Scan for the cell matching the given text and deliver its (X, Y) coordinate at center. 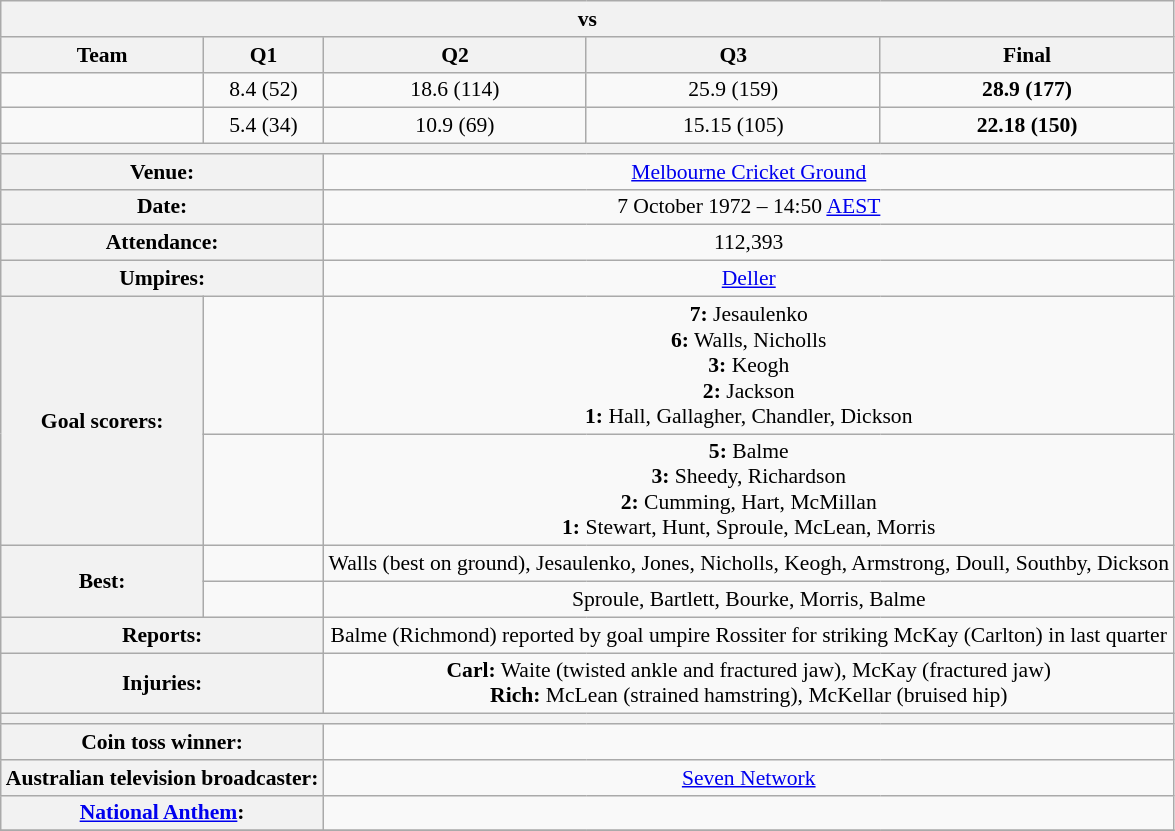
Final (1027, 55)
Seven Network (748, 778)
Coin toss winner: (162, 742)
Walls (best on ground), Jesaulenko, Jones, Nicholls, Keogh, Armstrong, Doull, Southby, Dickson (748, 564)
Team (102, 55)
Q1 (263, 55)
Goal scorers: (102, 421)
Balme (Richmond) reported by goal umpire Rossiter for striking McKay (Carlton) in last quarter (748, 635)
7: Jesaulenko6: Walls, Nicholls3: Keogh2: Jackson1: Hall, Gallagher, Chandler, Dickson (748, 365)
18.6 (114) (454, 90)
Melbourne Cricket Ground (748, 172)
10.9 (69) (454, 126)
Umpires: (162, 279)
Injuries: (162, 684)
5: Balme3: Sheedy, Richardson2: Cumming, Hart, McMillan1: Stewart, Hunt, Sproule, McLean, Morris (748, 490)
7 October 1972 – 14:50 AEST (748, 207)
5.4 (34) (263, 126)
Sproule, Bartlett, Bourke, Morris, Balme (748, 600)
Q2 (454, 55)
25.9 (159) (733, 90)
Carl: Waite (twisted ankle and fractured jaw), McKay (fractured jaw)Rich: McLean (strained hamstring), McKellar (bruised hip) (748, 684)
Venue: (162, 172)
28.9 (177) (1027, 90)
112,393 (748, 243)
Date: (162, 207)
vs (588, 19)
Best: (102, 582)
National Anthem: (162, 813)
15.15 (105) (733, 126)
22.18 (150) (1027, 126)
Australian television broadcaster: (162, 778)
8.4 (52) (263, 90)
Deller (748, 279)
Reports: (162, 635)
Q3 (733, 55)
Attendance: (162, 243)
